Identify which cell holds the provided text, then report its (X, Y) central coordinate. 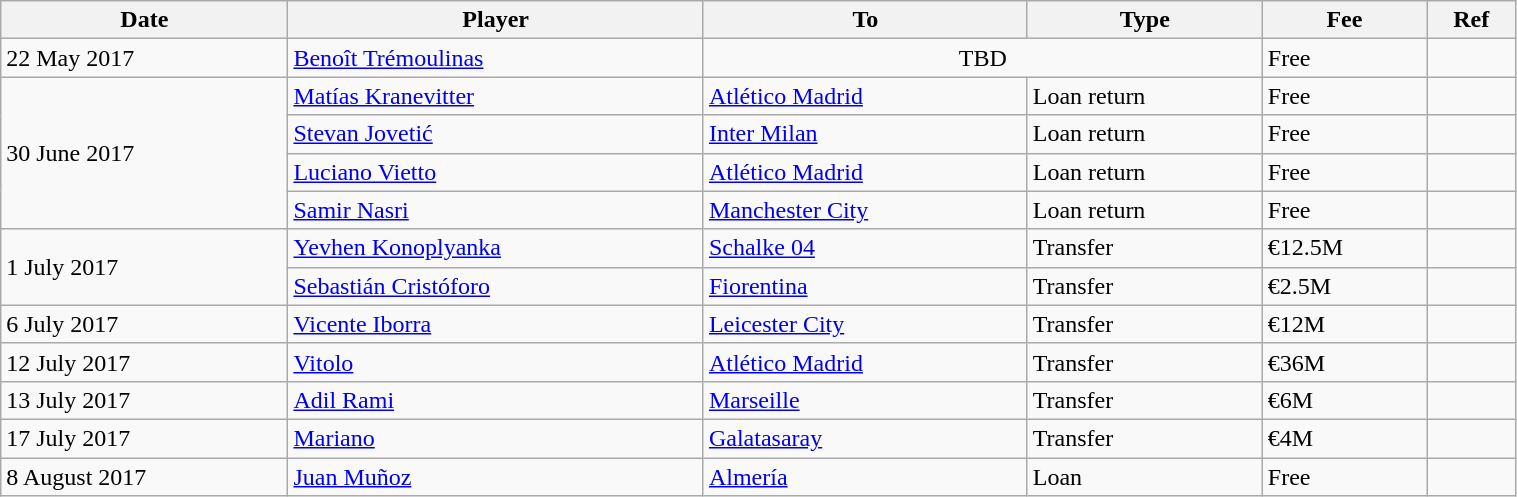
€6M (1344, 400)
Ref (1472, 20)
Type (1144, 20)
TBD (982, 58)
30 June 2017 (144, 153)
Date (144, 20)
17 July 2017 (144, 438)
22 May 2017 (144, 58)
€4M (1344, 438)
Samir Nasri (496, 210)
Benoît Trémoulinas (496, 58)
Player (496, 20)
Fee (1344, 20)
Leicester City (865, 324)
Juan Muñoz (496, 477)
€12.5M (1344, 248)
Sebastián Cristóforo (496, 286)
Mariano (496, 438)
1 July 2017 (144, 267)
Schalke 04 (865, 248)
Inter Milan (865, 134)
Yevhen Konoplyanka (496, 248)
Vitolo (496, 362)
Matías Kranevitter (496, 96)
Luciano Vietto (496, 172)
13 July 2017 (144, 400)
Vicente Iborra (496, 324)
Almería (865, 477)
To (865, 20)
8 August 2017 (144, 477)
Fiorentina (865, 286)
Stevan Jovetić (496, 134)
Loan (1144, 477)
12 July 2017 (144, 362)
€12M (1344, 324)
€36M (1344, 362)
Adil Rami (496, 400)
€2.5M (1344, 286)
Galatasaray (865, 438)
Marseille (865, 400)
6 July 2017 (144, 324)
Manchester City (865, 210)
